Output the [X, Y] coordinate of the center of the cell containing the given text.  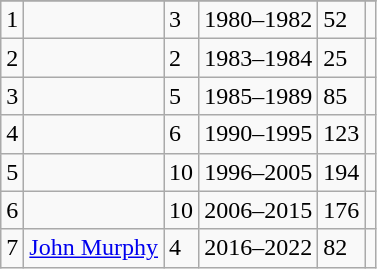
7 [12, 248]
1983–1984 [258, 58]
1996–2005 [258, 172]
John Murphy [94, 248]
25 [342, 58]
1990–1995 [258, 134]
52 [342, 20]
82 [342, 248]
1980–1982 [258, 20]
1 [12, 20]
2006–2015 [258, 210]
194 [342, 172]
123 [342, 134]
1985–1989 [258, 96]
2016–2022 [258, 248]
85 [342, 96]
176 [342, 210]
